Find where the given text appears and provide that cell's center as [X, Y] coordinate. 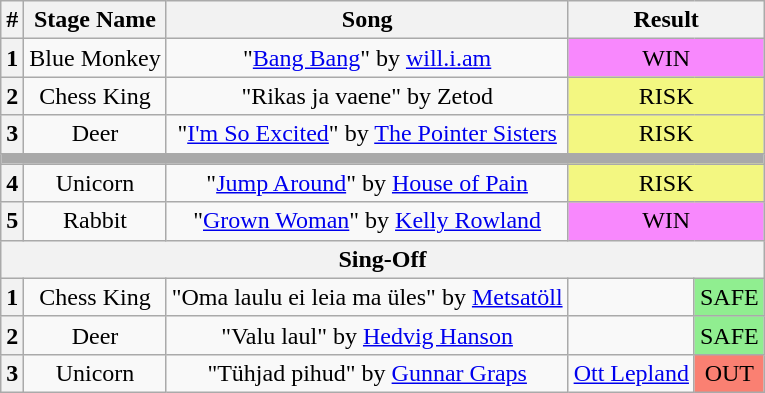
Sing-Off [382, 259]
# [12, 20]
"Grown Woman" by Kelly Rowland [367, 221]
5 [12, 221]
"I'm So Excited" by The Pointer Sisters [367, 134]
OUT [729, 373]
4 [12, 183]
Ott Lepland [631, 373]
Result [666, 20]
Rabbit [95, 221]
"Valu laul" by Hedvig Hanson [367, 335]
Stage Name [95, 20]
"Oma laulu ei leia ma üles" by Metsatöll [367, 297]
"Jump Around" by House of Pain [367, 183]
Blue Monkey [95, 58]
"Rikas ja vaene" by Zetod [367, 96]
"Tühjad pihud" by Gunnar Graps [367, 373]
Song [367, 20]
"Bang Bang" by will.i.am [367, 58]
